Extract the (X, Y) coordinate from the center of the cell holding the provided text.  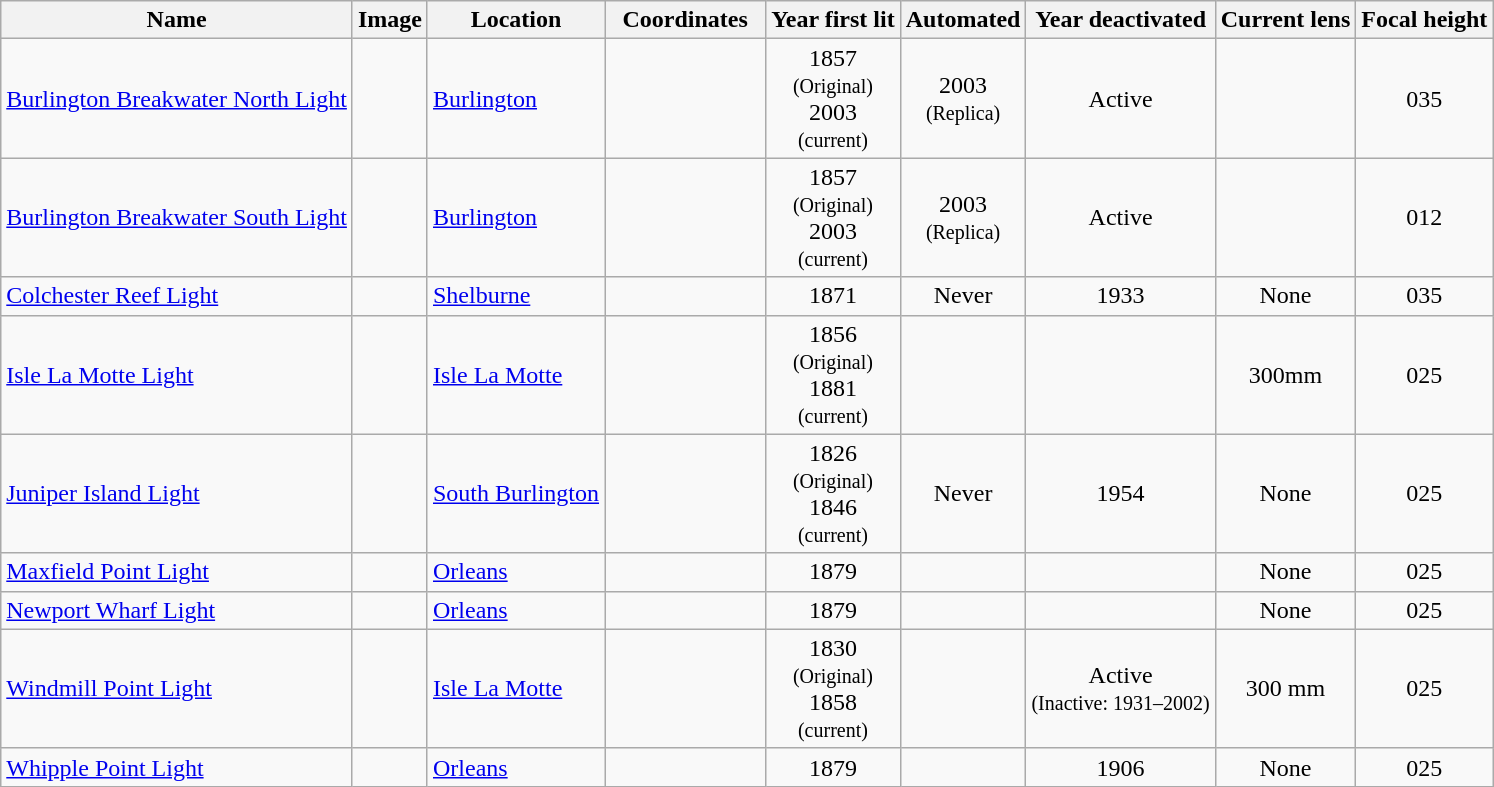
1871 (834, 296)
Automated (963, 20)
300 mm (1286, 688)
1906 (1120, 767)
Location (516, 20)
Maxfield Point Light (177, 572)
Shelburne (516, 296)
1830 (Original) 1858(current) (834, 688)
Juniper Island Light (177, 494)
Windmill Point Light (177, 688)
Active(Inactive: 1931–2002) (1120, 688)
Current lens (1286, 20)
Whipple Point Light (177, 767)
1933 (1120, 296)
Image (390, 20)
Colchester Reef Light (177, 296)
Newport Wharf Light (177, 610)
Focal height (1424, 20)
1826 (Original) 1846(current) (834, 494)
Year first lit (834, 20)
Burlington Breakwater North Light (177, 98)
Coordinates (686, 20)
300mm (1286, 374)
South Burlington (516, 494)
Year deactivated (1120, 20)
Isle La Motte Light (177, 374)
Name (177, 20)
1954 (1120, 494)
1856 (Original) 1881(current) (834, 374)
Burlington Breakwater South Light (177, 218)
012 (1424, 218)
